Pinpoint the cell where the given text exists, returning its [x, y] midpoint coordinate. 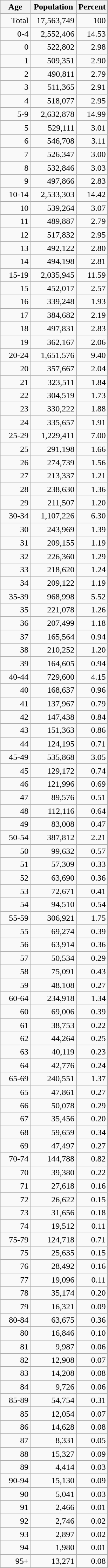
1.39 [92, 529]
34 [15, 583]
19,512 [53, 1226]
9,726 [53, 1387]
526,347 [53, 154]
16,321 [53, 1306]
3.01 [92, 127]
13,271 [53, 1561]
60 [15, 1012]
304,519 [53, 396]
362,167 [53, 342]
83,008 [53, 824]
5-9 [15, 114]
0-4 [15, 34]
99,632 [53, 851]
20-24 [15, 355]
30 [15, 529]
124,718 [53, 1239]
2.57 [92, 288]
36 [15, 623]
93 [15, 1534]
35 [15, 610]
48,108 [53, 985]
968,998 [53, 597]
23 [15, 409]
489,887 [53, 221]
54 [15, 905]
5 [15, 127]
14 [15, 262]
2.81 [92, 262]
1.73 [92, 396]
387,812 [53, 838]
15-19 [15, 275]
100 [92, 20]
60-64 [15, 998]
2,466 [53, 1507]
529,111 [53, 127]
0.47 [92, 824]
63 [15, 1052]
2.90 [92, 61]
69,274 [53, 931]
452,017 [53, 288]
151,363 [53, 730]
129,172 [53, 770]
3.03 [92, 168]
71 [15, 1186]
12,908 [53, 1360]
0.34 [92, 1132]
15 [15, 288]
1.26 [92, 610]
11.59 [92, 275]
31 [15, 543]
1.84 [92, 382]
85-89 [15, 1400]
518,077 [53, 101]
14,208 [53, 1373]
26 [15, 462]
209,122 [53, 583]
33 [15, 569]
3.07 [92, 208]
323,511 [53, 382]
Population [53, 7]
17 [15, 315]
1.29 [92, 556]
77 [15, 1280]
13 [15, 248]
49 [15, 824]
2,746 [53, 1521]
0.24 [92, 1065]
1 [15, 61]
0.64 [92, 811]
2 [15, 74]
56 [15, 945]
26,622 [53, 1199]
0.31 [92, 1400]
44 [15, 744]
67 [15, 1119]
88 [15, 1454]
168,637 [53, 690]
Age [15, 7]
1.56 [92, 462]
517,832 [53, 235]
39 [15, 663]
35,174 [53, 1293]
75-79 [15, 1239]
19 [15, 342]
63,690 [53, 878]
164,605 [53, 663]
90-94 [15, 1481]
21 [15, 382]
3 [15, 87]
43 [15, 730]
532,846 [53, 168]
18 [15, 328]
25,635 [53, 1253]
0.18 [92, 1213]
234,918 [53, 998]
42,776 [53, 1065]
546,708 [53, 141]
9,987 [53, 1347]
40,119 [53, 1052]
0.82 [92, 1159]
218,620 [53, 569]
73 [15, 1213]
79 [15, 1306]
94 [15, 1548]
11 [15, 221]
63,675 [53, 1320]
1.75 [92, 918]
147,438 [53, 717]
6 [15, 141]
291,198 [53, 449]
47 [15, 797]
16,846 [53, 1333]
0.69 [92, 784]
75,091 [53, 971]
65-69 [15, 1079]
19,096 [53, 1280]
4.15 [92, 677]
15,327 [53, 1454]
27,618 [53, 1186]
0.43 [92, 971]
238,630 [53, 489]
72 [15, 1199]
92 [15, 1521]
59,659 [53, 1132]
1.37 [92, 1079]
41 [15, 704]
61 [15, 1025]
3.05 [92, 757]
90 [15, 1494]
63,914 [53, 945]
209,155 [53, 543]
68 [15, 1132]
1.21 [92, 476]
20 [15, 369]
40 [15, 690]
70-74 [15, 1159]
1.18 [92, 623]
12 [15, 235]
59 [15, 985]
74 [15, 1226]
32 [15, 556]
274,739 [53, 462]
226,360 [53, 556]
57 [15, 958]
213,337 [53, 476]
6.30 [92, 516]
83 [15, 1373]
31,656 [53, 1213]
17,563,749 [53, 20]
1.36 [92, 489]
490,811 [53, 74]
0.86 [92, 730]
497,866 [53, 181]
497,831 [53, 328]
144,788 [53, 1159]
3.11 [92, 141]
37 [15, 637]
0.41 [92, 891]
0.10 [92, 1333]
50,078 [53, 1106]
1,980 [53, 1548]
539,264 [53, 208]
89 [15, 1467]
7 [15, 154]
0 [15, 47]
80 [15, 1333]
9 [15, 181]
384,682 [53, 315]
0.74 [92, 770]
16 [15, 302]
29 [15, 503]
1.91 [92, 422]
0.84 [92, 717]
69 [15, 1146]
535,868 [53, 757]
2.06 [92, 342]
2.04 [92, 369]
72,671 [53, 891]
210,252 [53, 650]
42 [15, 717]
94,510 [53, 905]
339,248 [53, 302]
86 [15, 1427]
511,365 [53, 87]
0.05 [92, 1440]
54,754 [53, 1400]
2,552,406 [53, 34]
30-34 [15, 516]
1.88 [92, 409]
82 [15, 1360]
357,667 [53, 369]
28,492 [53, 1266]
14.99 [92, 114]
47,497 [53, 1146]
5,041 [53, 1494]
221,078 [53, 610]
84 [15, 1387]
0.51 [92, 797]
Total [15, 20]
95+ [15, 1561]
52 [15, 878]
12,054 [53, 1413]
0.96 [92, 690]
0.79 [92, 704]
137,967 [53, 704]
50,534 [53, 958]
112,116 [53, 811]
335,657 [53, 422]
75 [15, 1253]
1,651,576 [53, 355]
729,600 [53, 677]
494,198 [53, 262]
22 [15, 396]
38 [15, 650]
45-49 [15, 757]
85 [15, 1413]
121,996 [53, 784]
81 [15, 1347]
58 [15, 971]
66 [15, 1106]
10 [15, 208]
47,861 [53, 1092]
2.19 [92, 315]
5.52 [92, 597]
15,130 [53, 1481]
10-14 [15, 195]
14,628 [53, 1427]
211,507 [53, 503]
53 [15, 891]
70 [15, 1172]
55 [15, 931]
44,264 [53, 1039]
2.98 [92, 47]
492,122 [53, 248]
240,551 [53, 1079]
8,331 [53, 1440]
4 [15, 101]
2.80 [92, 248]
62 [15, 1039]
80-84 [15, 1320]
0.33 [92, 864]
330,222 [53, 409]
2,035,945 [53, 275]
2,632,878 [53, 114]
55-59 [15, 918]
39,380 [53, 1172]
38,753 [53, 1025]
1.66 [92, 449]
51 [15, 864]
Percent [92, 7]
2,897 [53, 1534]
3.00 [92, 154]
306,921 [53, 918]
0.25 [92, 1039]
1.24 [92, 569]
50 [15, 851]
7.00 [92, 436]
69,006 [53, 1012]
40-44 [15, 677]
124,195 [53, 744]
45 [15, 770]
1.93 [92, 302]
165,564 [53, 637]
8 [15, 168]
1.34 [92, 998]
27 [15, 476]
91 [15, 1507]
28 [15, 489]
35,456 [53, 1119]
87 [15, 1440]
522,802 [53, 47]
243,969 [53, 529]
1,229,411 [53, 436]
14.42 [92, 195]
0.54 [92, 905]
24 [15, 422]
89,576 [53, 797]
65 [15, 1092]
207,499 [53, 623]
35-39 [15, 597]
14.53 [92, 34]
50-54 [15, 838]
2,533,303 [53, 195]
25-29 [15, 436]
64 [15, 1065]
1,107,226 [53, 516]
509,351 [53, 61]
46 [15, 784]
25 [15, 449]
2.91 [92, 87]
48 [15, 811]
9.40 [92, 355]
2.21 [92, 838]
4,414 [53, 1467]
0.57 [92, 851]
78 [15, 1293]
57,309 [53, 864]
76 [15, 1266]
0.23 [92, 1052]
